Find where the given text appears and provide that cell's center as (X, Y) coordinate. 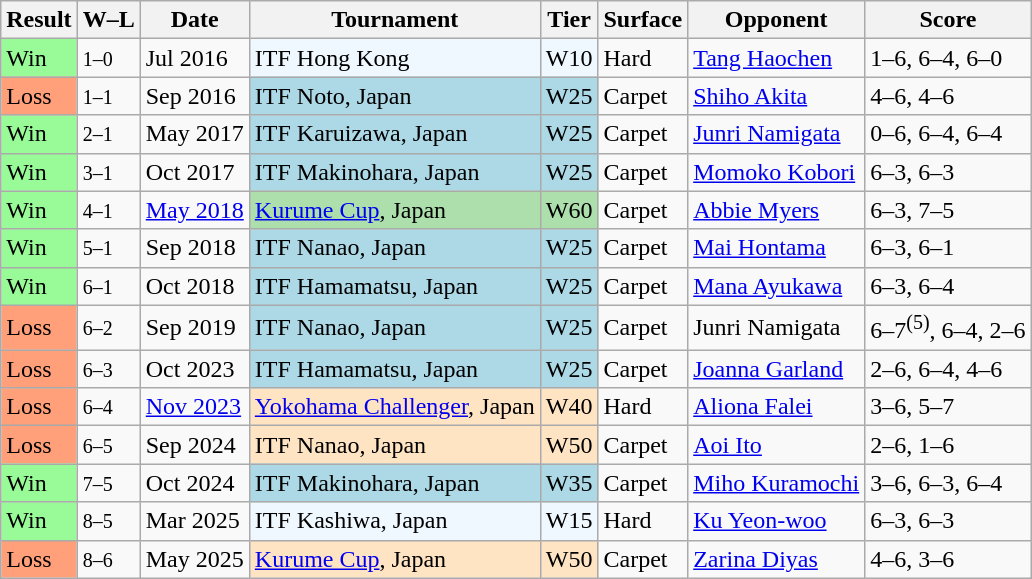
6–3, 7–5 (948, 210)
May 2018 (194, 210)
Sep 2018 (194, 248)
Oct 2017 (194, 172)
Mai Hontama (776, 248)
Aoi Ito (776, 445)
Joanna Garland (776, 369)
Tournament (394, 20)
ITF Noto, Japan (394, 96)
6–3, 6–4 (948, 286)
2–6, 6–4, 4–6 (948, 369)
6–2 (108, 328)
1–1 (108, 96)
8–6 (108, 559)
1–0 (108, 58)
6–3 (108, 369)
Sep 2016 (194, 96)
Surface (643, 20)
2–6, 1–6 (948, 445)
Mana Ayukawa (776, 286)
Jul 2016 (194, 58)
7–5 (108, 483)
Sep 2019 (194, 328)
6–5 (108, 445)
Yokohama Challenger, Japan (394, 407)
Oct 2023 (194, 369)
Miho Kuramochi (776, 483)
W35 (569, 483)
4–6, 3–6 (948, 559)
Shiho Akita (776, 96)
3–1 (108, 172)
3–6, 6–3, 6–4 (948, 483)
ITF Karuizawa, Japan (394, 134)
Date (194, 20)
ITF Hong Kong (394, 58)
6–1 (108, 286)
Tier (569, 20)
Aliona Falei (776, 407)
0–6, 6–4, 6–4 (948, 134)
5–1 (108, 248)
Zarina Diyas (776, 559)
Nov 2023 (194, 407)
Sep 2024 (194, 445)
W40 (569, 407)
3–6, 5–7 (948, 407)
Ku Yeon-woo (776, 521)
May 2025 (194, 559)
Result (39, 20)
W–L (108, 20)
Opponent (776, 20)
4–1 (108, 210)
2–1 (108, 134)
W15 (569, 521)
Momoko Kobori (776, 172)
4–6, 4–6 (948, 96)
6–7(5), 6–4, 2–6 (948, 328)
8–5 (108, 521)
W60 (569, 210)
Score (948, 20)
1–6, 6–4, 6–0 (948, 58)
Oct 2024 (194, 483)
W10 (569, 58)
Mar 2025 (194, 521)
Tang Haochen (776, 58)
6–4 (108, 407)
Oct 2018 (194, 286)
ITF Kashiwa, Japan (394, 521)
6–3, 6–1 (948, 248)
Abbie Myers (776, 210)
May 2017 (194, 134)
